Output the (x, y) coordinate of the center of the cell containing the given text.  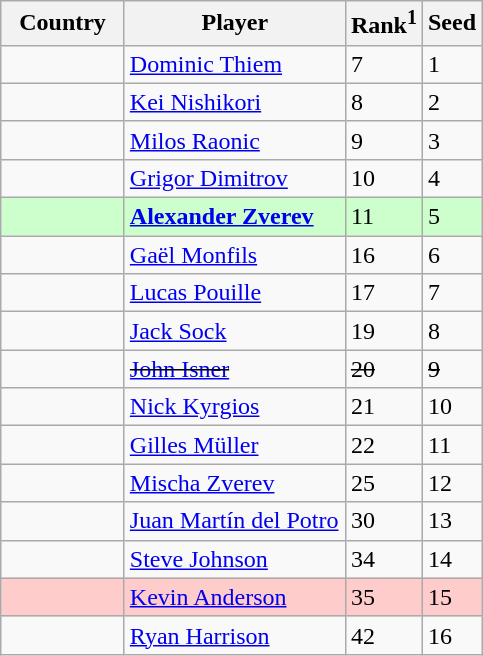
17 (384, 293)
Nick Kyrgios (234, 407)
22 (384, 445)
25 (384, 483)
19 (384, 331)
42 (384, 635)
Alexander Zverev (234, 217)
Milos Raonic (234, 140)
3 (452, 140)
15 (452, 597)
2 (452, 102)
Ryan Harrison (234, 635)
20 (384, 369)
Steve Johnson (234, 559)
14 (452, 559)
Jack Sock (234, 331)
Gilles Müller (234, 445)
Kevin Anderson (234, 597)
Rank1 (384, 24)
Dominic Thiem (234, 64)
Gaël Monfils (234, 255)
Country (63, 24)
Kei Nishikori (234, 102)
4 (452, 178)
35 (384, 597)
34 (384, 559)
13 (452, 521)
Grigor Dimitrov (234, 178)
Juan Martín del Potro (234, 521)
Lucas Pouille (234, 293)
12 (452, 483)
Mischa Zverev (234, 483)
John Isner (234, 369)
1 (452, 64)
21 (384, 407)
5 (452, 217)
6 (452, 255)
30 (384, 521)
Player (234, 24)
Seed (452, 24)
